Return (x, y) of the center of cell containing provided text 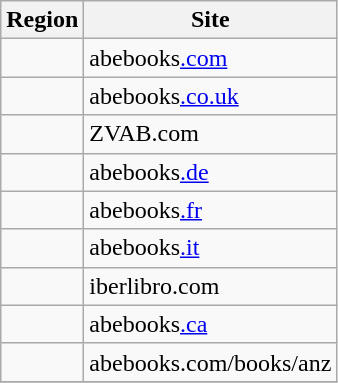
abebooks.com (210, 58)
Site (210, 20)
abebooks.co.uk (210, 96)
abebooks.com/books/anz (210, 362)
abebooks.de (210, 172)
abebooks.fr (210, 210)
abebooks.it (210, 248)
iberlibro.com (210, 286)
ZVAB.com (210, 134)
abebooks.ca (210, 324)
Region (42, 20)
